Pinpoint the cell where the given text exists, returning its [X, Y] midpoint coordinate. 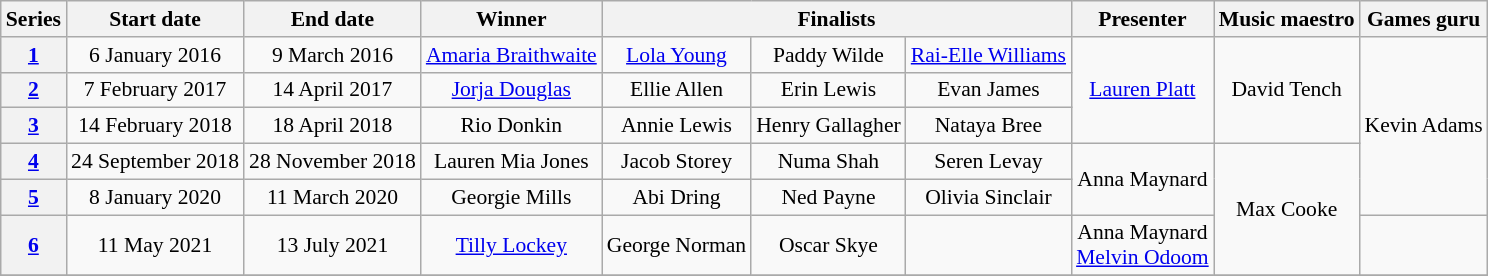
5 [34, 197]
Numa Shah [828, 162]
Oscar Skye [828, 246]
8 January 2020 [155, 197]
Lola Young [676, 55]
Ellie Allen [676, 90]
Rai-Elle Williams [988, 55]
13 July 2021 [332, 246]
Rio Donkin [512, 126]
Abi Dring [676, 197]
Paddy Wilde [828, 55]
Winner [512, 19]
Ned Payne [828, 197]
Jacob Storey [676, 162]
Presenter [1142, 19]
7 February 2017 [155, 90]
9 March 2016 [332, 55]
3 [34, 126]
6 [34, 246]
Erin Lewis [828, 90]
Lauren Mia Jones [512, 162]
1 [34, 55]
Series [34, 19]
Georgie Mills [512, 197]
6 January 2016 [155, 55]
Seren Levay [988, 162]
Annie Lewis [676, 126]
11 May 2021 [155, 246]
11 March 2020 [332, 197]
Anna Maynard [1142, 180]
Tilly Lockey [512, 246]
Jorja Douglas [512, 90]
Amaria Braithwaite [512, 55]
Anna MaynardMelvin Odoom [1142, 246]
Start date [155, 19]
Games guru [1424, 19]
Kevin Adams [1424, 126]
24 September 2018 [155, 162]
2 [34, 90]
Lauren Platt [1142, 90]
28 November 2018 [332, 162]
14 April 2017 [332, 90]
George Norman [676, 246]
David Tench [1287, 90]
4 [34, 162]
Evan James [988, 90]
Henry Gallagher [828, 126]
Finalists [836, 19]
Nataya Bree [988, 126]
14 February 2018 [155, 126]
Max Cooke [1287, 210]
Music maestro [1287, 19]
18 April 2018 [332, 126]
End date [332, 19]
Olivia Sinclair [988, 197]
